Locate the cell with the specified text and output its (x, y) center coordinate. 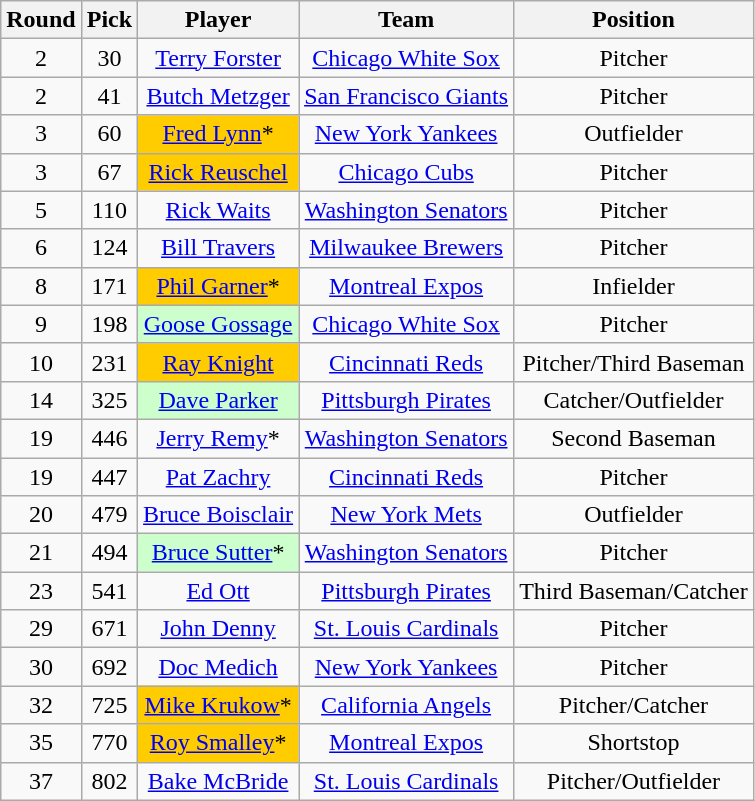
Round (41, 20)
Team (406, 20)
Milwaukee Brewers (406, 248)
Doc Medich (218, 667)
Bill Travers (218, 248)
494 (109, 553)
23 (41, 591)
Catcher/Outfielder (634, 400)
35 (41, 743)
14 (41, 400)
Pitcher/Outfielder (634, 781)
Rick Waits (218, 210)
Ray Knight (218, 362)
Jerry Remy* (218, 438)
60 (109, 134)
5 (41, 210)
Ed Ott (218, 591)
Roy Smalley* (218, 743)
9 (41, 324)
67 (109, 172)
8 (41, 286)
325 (109, 400)
37 (41, 781)
198 (109, 324)
802 (109, 781)
Player (218, 20)
Bruce Boisclair (218, 515)
Terry Forster (218, 58)
John Denny (218, 629)
725 (109, 705)
479 (109, 515)
124 (109, 248)
San Francisco Giants (406, 96)
446 (109, 438)
Goose Gossage (218, 324)
541 (109, 591)
447 (109, 477)
Second Baseman (634, 438)
Shortstop (634, 743)
Mike Krukow* (218, 705)
Fred Lynn* (218, 134)
Position (634, 20)
New York Mets (406, 515)
231 (109, 362)
770 (109, 743)
6 (41, 248)
Pitcher/Third Baseman (634, 362)
171 (109, 286)
41 (109, 96)
Infielder (634, 286)
Pitcher/Catcher (634, 705)
110 (109, 210)
671 (109, 629)
Pick (109, 20)
Dave Parker (218, 400)
10 (41, 362)
Chicago Cubs (406, 172)
Butch Metzger (218, 96)
California Angels (406, 705)
20 (41, 515)
21 (41, 553)
Phil Garner* (218, 286)
Bake McBride (218, 781)
Rick Reuschel (218, 172)
32 (41, 705)
29 (41, 629)
Third Baseman/Catcher (634, 591)
692 (109, 667)
Bruce Sutter* (218, 553)
Pat Zachry (218, 477)
